Determine the [X, Y] coordinate at the center of the cell enclosing the given text.  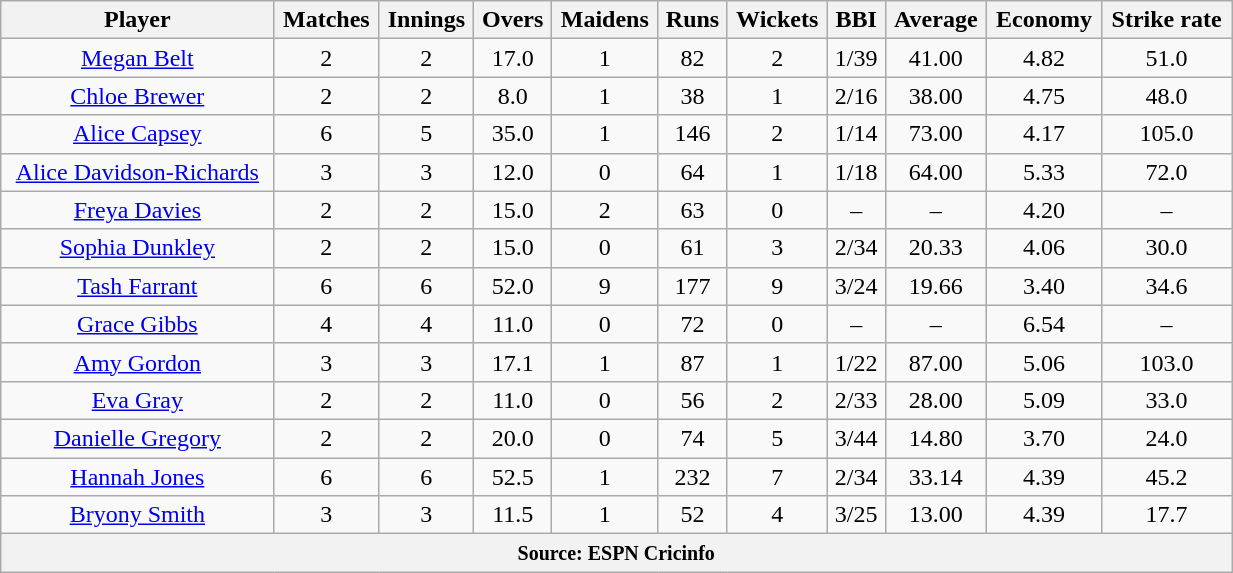
4.20 [1044, 210]
232 [692, 477]
4.75 [1044, 96]
64 [692, 172]
3.70 [1044, 438]
Overs [513, 20]
30.0 [1167, 248]
1/22 [856, 362]
72 [692, 324]
Chloe Brewer [138, 96]
48.0 [1167, 96]
17.7 [1167, 515]
33.14 [936, 477]
38 [692, 96]
33.0 [1167, 400]
Strike rate [1167, 20]
Alice Davidson-Richards [138, 172]
Alice Capsey [138, 134]
1/14 [856, 134]
28.00 [936, 400]
20.33 [936, 248]
64.00 [936, 172]
52.5 [513, 477]
BBI [856, 20]
103.0 [1167, 362]
Player [138, 20]
Runs [692, 20]
87 [692, 362]
13.00 [936, 515]
Hannah Jones [138, 477]
Danielle Gregory [138, 438]
105.0 [1167, 134]
146 [692, 134]
11.5 [513, 515]
Bryony Smith [138, 515]
7 [777, 477]
6.54 [1044, 324]
4.06 [1044, 248]
Eva Gray [138, 400]
3/24 [856, 286]
3.40 [1044, 286]
Tash Farrant [138, 286]
2/33 [856, 400]
52 [692, 515]
61 [692, 248]
Grace Gibbs [138, 324]
72.0 [1167, 172]
56 [692, 400]
8.0 [513, 96]
Matches [326, 20]
51.0 [1167, 58]
52.0 [513, 286]
Freya Davies [138, 210]
82 [692, 58]
5.09 [1044, 400]
17.1 [513, 362]
177 [692, 286]
Sophia Dunkley [138, 248]
Wickets [777, 20]
1/39 [856, 58]
34.6 [1167, 286]
17.0 [513, 58]
45.2 [1167, 477]
19.66 [936, 286]
2/16 [856, 96]
20.0 [513, 438]
Average [936, 20]
38.00 [936, 96]
74 [692, 438]
87.00 [936, 362]
73.00 [936, 134]
Innings [426, 20]
Megan Belt [138, 58]
Source: ESPN Cricinfo [616, 553]
41.00 [936, 58]
5.06 [1044, 362]
3/25 [856, 515]
Maidens [605, 20]
3/44 [856, 438]
24.0 [1167, 438]
Amy Gordon [138, 362]
35.0 [513, 134]
1/18 [856, 172]
5.33 [1044, 172]
Economy [1044, 20]
4.82 [1044, 58]
4.17 [1044, 134]
63 [692, 210]
12.0 [513, 172]
14.80 [936, 438]
